Search for the cell housing the specified text and yield its (X, Y) center coordinate. 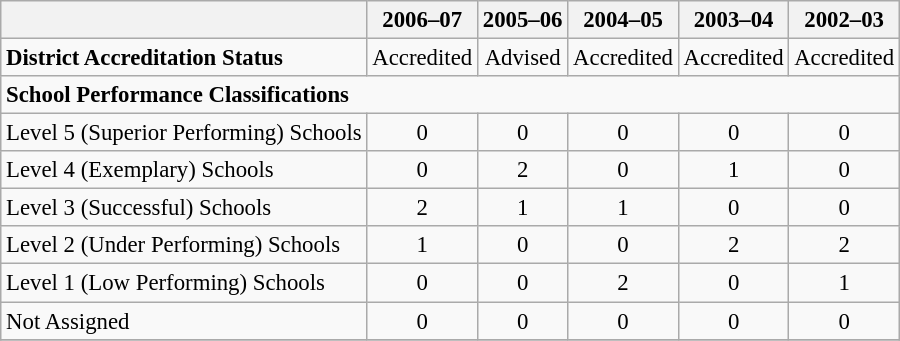
2003–04 (734, 20)
District Accreditation Status (184, 58)
Advised (522, 58)
2002–03 (844, 20)
Level 5 (Superior Performing) Schools (184, 133)
Level 1 (Low Performing) Schools (184, 283)
Level 4 (Exemplary) Schools (184, 170)
2004–05 (624, 20)
Level 3 (Successful) Schools (184, 208)
2006–07 (422, 20)
Not Assigned (184, 321)
2005–06 (522, 20)
Level 2 (Under Performing) Schools (184, 245)
School Performance Classifications (450, 95)
